For the text-containing cell, return its midpoint in (x, y) coordinate format. 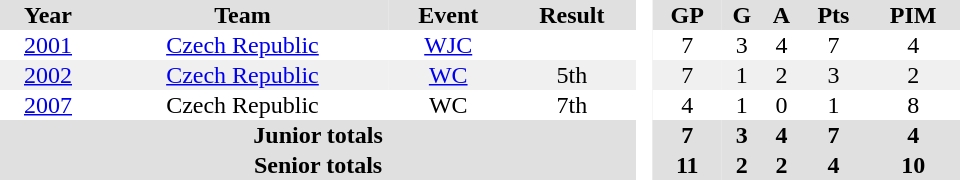
Senior totals (318, 165)
GP (687, 15)
11 (687, 165)
8 (913, 105)
10 (913, 165)
Year (48, 15)
G (742, 15)
PIM (913, 15)
7th (572, 105)
Junior totals (318, 135)
A (781, 15)
Result (572, 15)
2007 (48, 105)
2002 (48, 75)
2001 (48, 45)
WJC (448, 45)
Team (242, 15)
Event (448, 15)
0 (781, 105)
5th (572, 75)
Pts (834, 15)
